Capture the cell that displays the provided text and extract its [x, y] central coordinate. 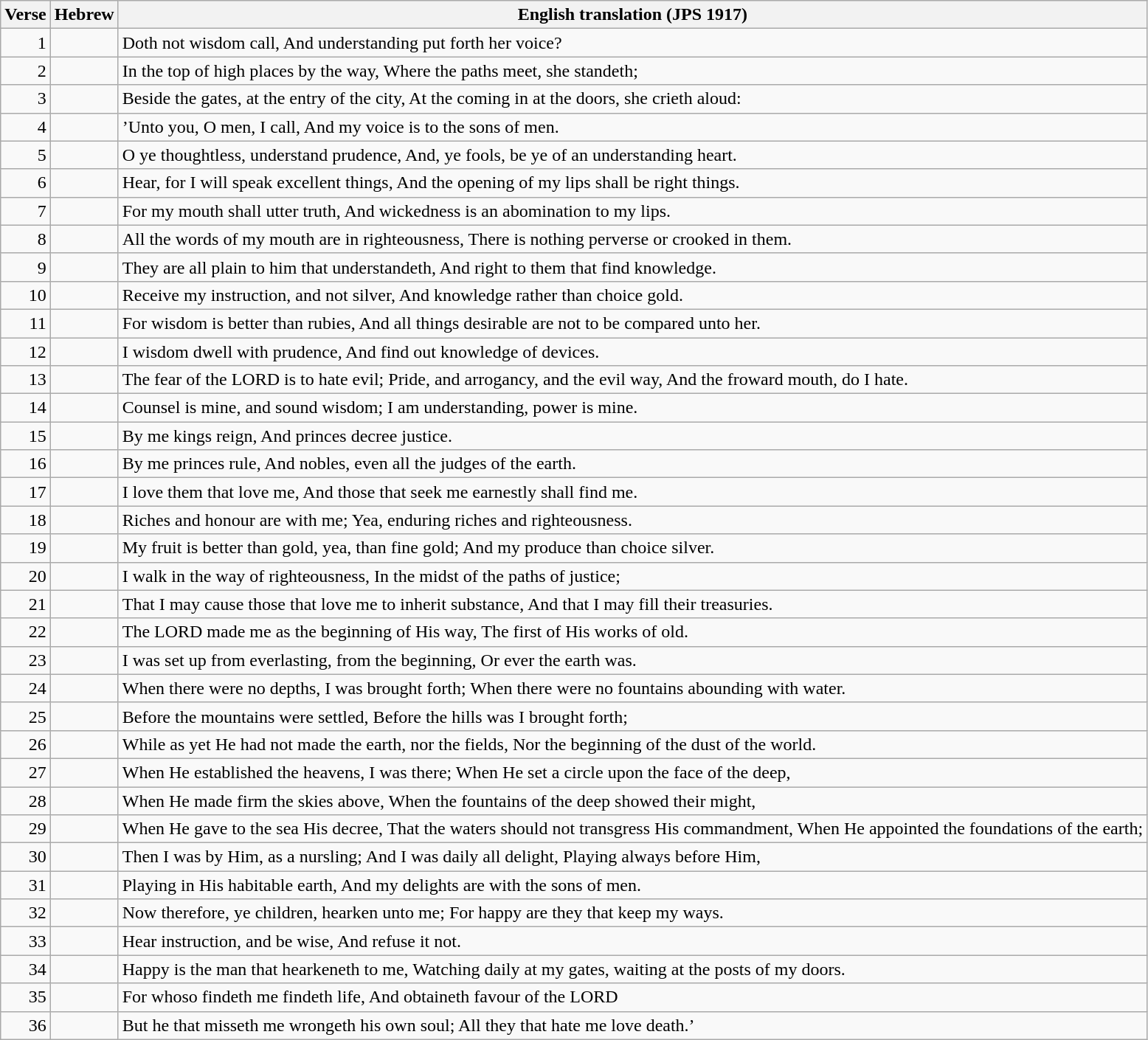
10 [26, 295]
I was set up from everlasting, from the beginning, Or ever the earth was. [632, 660]
Happy is the man that hearkeneth to me, Watching daily at my gates, waiting at the posts of my doors. [632, 969]
Before the mountains were settled, Before the hills was I brought forth; [632, 716]
12 [26, 352]
Hear, for I will speak excellent things, And the opening of my lips shall be right things. [632, 183]
For wisdom is better than rubies, And all things desirable are not to be compared unto her. [632, 323]
34 [26, 969]
Now therefore, ye children, hearken unto me; For happy are they that keep my ways. [632, 913]
20 [26, 576]
21 [26, 604]
36 [26, 1025]
30 [26, 857]
When He gave to the sea His decree, That the waters should not transgress His commandment, When He appointed the foundations of the earth; [632, 829]
4 [26, 127]
26 [26, 744]
Hebrew [84, 15]
29 [26, 829]
17 [26, 492]
25 [26, 716]
Doth not wisdom call, And understanding put forth her voice? [632, 43]
1 [26, 43]
6 [26, 183]
3 [26, 99]
That I may cause those that love me to inherit substance, And that I may fill their treasuries. [632, 604]
14 [26, 408]
18 [26, 520]
15 [26, 436]
For whoso findeth me findeth life, And obtaineth favour of the LORD [632, 997]
8 [26, 239]
I walk in the way of righteousness, In the midst of the paths of justice; [632, 576]
While as yet He had not made the earth, nor the fields, Nor the beginning of the dust of the world. [632, 744]
33 [26, 941]
24 [26, 688]
’Unto you, O men, I call, And my voice is to the sons of men. [632, 127]
In the top of high places by the way, Where the paths meet, she standeth; [632, 71]
27 [26, 772]
5 [26, 155]
11 [26, 323]
2 [26, 71]
7 [26, 211]
O ye thoughtless, understand prudence, And, ye fools, be ye of an understanding heart. [632, 155]
16 [26, 464]
Playing in His habitable earth, And my delights are with the sons of men. [632, 885]
23 [26, 660]
35 [26, 997]
Verse [26, 15]
Counsel is mine, and sound wisdom; I am understanding, power is mine. [632, 408]
The fear of the LORD is to hate evil; Pride, and arrogancy, and the evil way, And the froward mouth, do I hate. [632, 380]
9 [26, 267]
32 [26, 913]
Hear instruction, and be wise, And refuse it not. [632, 941]
All the words of my mouth are in righteousness, There is nothing perverse or crooked in them. [632, 239]
Then I was by Him, as a nursling; And I was daily all delight, Playing always before Him, [632, 857]
English translation (JPS 1917) [632, 15]
They are all plain to him that understandeth, And right to them that find knowledge. [632, 267]
Riches and honour are with me; Yea, enduring riches and righteousness. [632, 520]
19 [26, 548]
When He established the heavens, I was there; When He set a circle upon the face of the deep, [632, 772]
But he that misseth me wrongeth his own soul; All they that hate me love death.’ [632, 1025]
When He made firm the skies above, When the fountains of the deep showed their might, [632, 800]
The LORD made me as the beginning of His way, The first of His works of old. [632, 632]
Receive my instruction, and not silver, And knowledge rather than choice gold. [632, 295]
28 [26, 800]
22 [26, 632]
When there were no depths, I was brought forth; When there were no fountains abounding with water. [632, 688]
Beside the gates, at the entry of the city, At the coming in at the doors, she crieth aloud: [632, 99]
For my mouth shall utter truth, And wickedness is an abomination to my lips. [632, 211]
My fruit is better than gold, yea, than fine gold; And my produce than choice silver. [632, 548]
I wisdom dwell with prudence, And find out knowledge of devices. [632, 352]
13 [26, 380]
I love them that love me, And those that seek me earnestly shall find me. [632, 492]
By me kings reign, And princes decree justice. [632, 436]
31 [26, 885]
By me princes rule, And nobles, even all the judges of the earth. [632, 464]
